Identify which cell holds the provided text, then report its [X, Y] central coordinate. 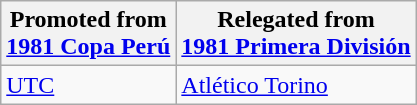
Promoted from1981 Copa Perú [88, 34]
Atlético Torino [296, 85]
UTC [88, 85]
Relegated from1981 Primera División [296, 34]
